Detect which cell encompasses the target text, then output its [x, y] center coordinate. 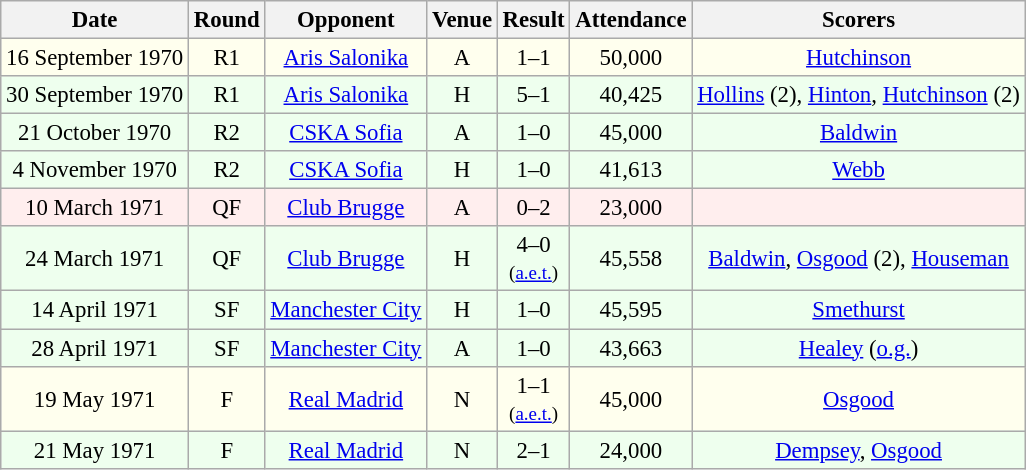
40,425 [631, 95]
2–1 [534, 450]
Hutchinson [858, 58]
Hollins (2), Hinton, Hutchinson (2) [858, 95]
19 May 1971 [95, 398]
Result [534, 20]
Round [227, 20]
21 October 1970 [95, 133]
16 September 1970 [95, 58]
21 May 1971 [95, 450]
Opponent [346, 20]
Attendance [631, 20]
Scorers [858, 20]
43,663 [631, 348]
Baldwin, Osgood (2), Houseman [858, 258]
Osgood [858, 398]
1–1 [534, 58]
5–1 [534, 95]
24,000 [631, 450]
4 November 1970 [95, 170]
Date [95, 20]
24 March 1971 [95, 258]
4–0(a.e.t.) [534, 258]
23,000 [631, 208]
Dempsey, Osgood [858, 450]
45,558 [631, 258]
14 April 1971 [95, 310]
10 March 1971 [95, 208]
Healey (o.g.) [858, 348]
30 September 1970 [95, 95]
Smethurst [858, 310]
Baldwin [858, 133]
45,595 [631, 310]
1–1(a.e.t.) [534, 398]
28 April 1971 [95, 348]
41,613 [631, 170]
Venue [462, 20]
0–2 [534, 208]
Webb [858, 170]
50,000 [631, 58]
